For the text-containing cell, return its midpoint in [X, Y] coordinate format. 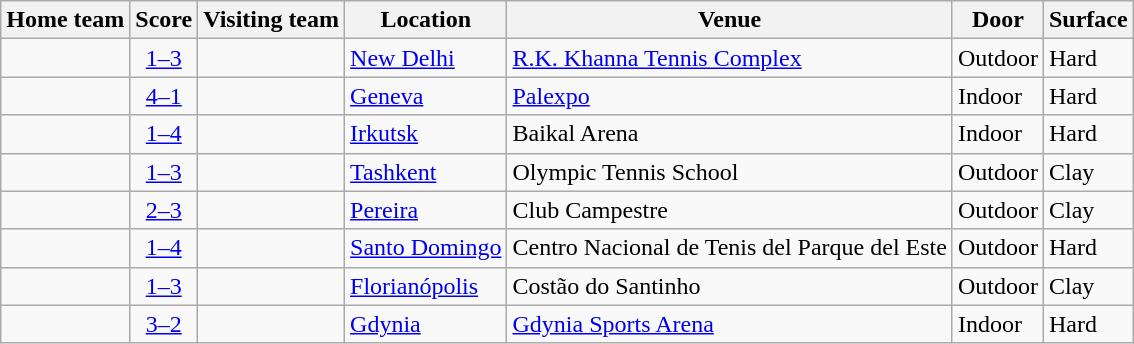
3–2 [164, 324]
Gdynia Sports Arena [730, 324]
Santo Domingo [426, 248]
Tashkent [426, 172]
Home team [66, 20]
2–3 [164, 210]
Baikal Arena [730, 134]
Surface [1088, 20]
R.K. Khanna Tennis Complex [730, 58]
Palexpo [730, 96]
Geneva [426, 96]
4–1 [164, 96]
Door [998, 20]
Club Campestre [730, 210]
New Delhi [426, 58]
Pereira [426, 210]
Score [164, 20]
Olympic Tennis School [730, 172]
Visiting team [272, 20]
Venue [730, 20]
Irkutsk [426, 134]
Gdynia [426, 324]
Costão do Santinho [730, 286]
Location [426, 20]
Florianópolis [426, 286]
Centro Nacional de Tenis del Parque del Este [730, 248]
